Capture the cell that displays the provided text and extract its (X, Y) central coordinate. 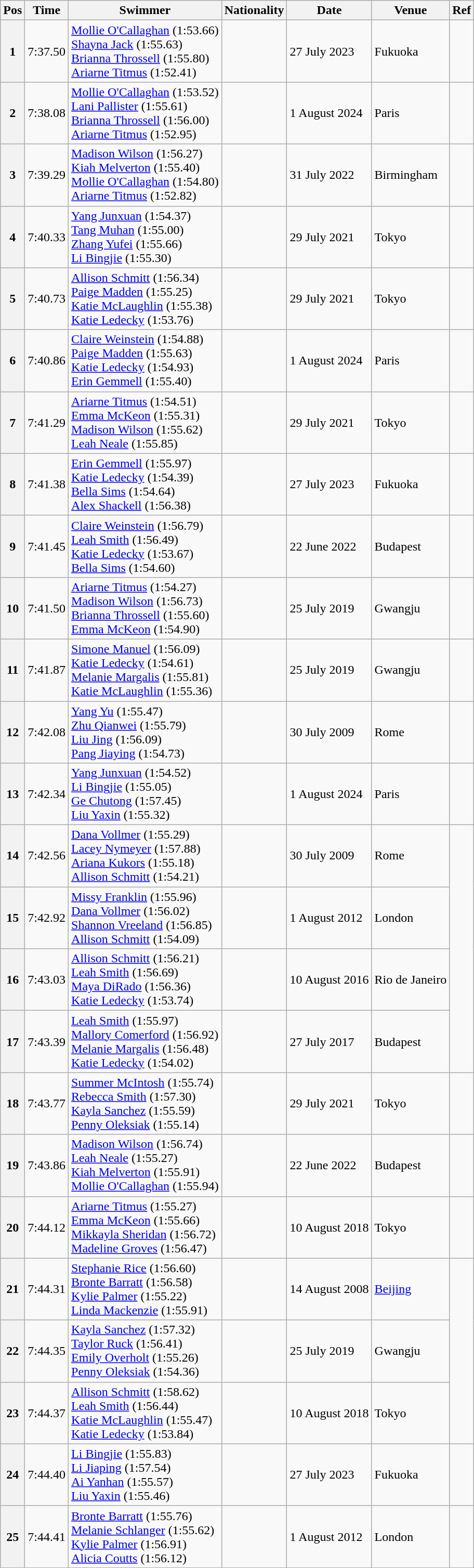
7:44.41 (47, 1537)
Missy Franklin (1:55.96)Dana Vollmer (1:56.02)Shannon Vreeland (1:56.85)Allison Schmitt (1:54.09) (146, 918)
7:43.39 (47, 1042)
Leah Smith (1:55.97)Mallory Comerford (1:56.92)Melanie Margalis (1:56.48)Katie Ledecky (1:54.02) (146, 1042)
10 (12, 608)
Ariarne Titmus (1:54.51)Emma McKeon (1:55.31)Madison Wilson (1:55.62)Leah Neale (1:55.85) (146, 422)
Allison Schmitt (1:56.34)Paige Madden (1:55.25)Katie McLaughlin (1:55.38)Katie Ledecky (1:53.76) (146, 298)
Summer McIntosh (1:55.74)Rebecca Smith (1:57.30)Kayla Sanchez (1:55.59)Penny Oleksiak (1:55.14) (146, 1103)
22 (12, 1351)
13 (12, 794)
2 (12, 113)
7:43.86 (47, 1166)
20 (12, 1227)
7:43.03 (47, 979)
27 July 2017 (330, 1042)
Yang Yu (1:55.47)Zhu Qianwei (1:55.79)Liu Jing (1:56.09)Pang Jiaying (1:54.73) (146, 732)
Time (47, 10)
7:38.08 (47, 113)
1 (12, 51)
Kayla Sanchez (1:57.32)Taylor Ruck (1:56.41)Emily Overholt (1:55.26)Penny Oleksiak (1:54.36) (146, 1351)
5 (12, 298)
7:41.87 (47, 670)
7:42.56 (47, 856)
8 (12, 485)
4 (12, 237)
Simone Manuel (1:56.09)Katie Ledecky (1:54.61)Melanie Margalis (1:55.81)Katie McLaughlin (1:55.36) (146, 670)
7:43.77 (47, 1103)
Mollie O'Callaghan (1:53.52)Lani Pallister (1:55.61)Brianna Throssell (1:56.00)Ariarne Titmus (1:52.95) (146, 113)
7:37.50 (47, 51)
7:42.08 (47, 732)
Swimmer (146, 10)
7:44.37 (47, 1413)
Date (330, 10)
11 (12, 670)
Pos (12, 10)
Madison Wilson (1:56.74)Leah Neale (1:55.27)Kiah Melverton (1:55.91)Mollie O'Callaghan (1:55.94) (146, 1166)
7:44.40 (47, 1474)
Birmingham (411, 175)
Yang Junxuan (1:54.37)Tang Muhan (1:55.00)Zhang Yufei (1:55.66)Li Bingjie (1:55.30) (146, 237)
Bronte Barratt (1:55.76)Melanie Schlanger (1:55.62)Kylie Palmer (1:56.91)Alicia Coutts (1:56.12) (146, 1537)
7:40.73 (47, 298)
15 (12, 918)
Ref (462, 10)
24 (12, 1474)
Claire Weinstein (1:56.79)Leah Smith (1:56.49)Katie Ledecky (1:53.67)Bella Sims (1:54.60) (146, 546)
7:44.31 (47, 1289)
12 (12, 732)
Venue (411, 10)
18 (12, 1103)
25 (12, 1537)
16 (12, 979)
23 (12, 1413)
19 (12, 1166)
Ariarne Titmus (1:55.27)Emma McKeon (1:55.66)Mikkayla Sheridan (1:56.72)Madeline Groves (1:56.47) (146, 1227)
Dana Vollmer (1:55.29)Lacey Nymeyer (1:57.88)Ariana Kukors (1:55.18)Allison Schmitt (1:54.21) (146, 856)
7:41.50 (47, 608)
Nationality (254, 10)
7:40.33 (47, 237)
21 (12, 1289)
7:40.86 (47, 361)
7:42.34 (47, 794)
Yang Junxuan (1:54.52)Li Bingjie (1:55.05)Ge Chutong (1:57.45)Liu Yaxin (1:55.32) (146, 794)
Stephanie Rice (1:56.60)Bronte Barratt (1:56.58)Kylie Palmer (1:55.22)Linda Mackenzie (1:55.91) (146, 1289)
Allison Schmitt (1:56.21)Leah Smith (1:56.69)Maya DiRado (1:56.36)Katie Ledecky (1:53.74) (146, 979)
Rio de Janeiro (411, 979)
7:42.92 (47, 918)
7:41.38 (47, 485)
7:44.35 (47, 1351)
Claire Weinstein (1:54.88)Paige Madden (1:55.63)Katie Ledecky (1:54.93)Erin Gemmell (1:55.40) (146, 361)
7:44.12 (47, 1227)
7 (12, 422)
Ariarne Titmus (1:54.27)Madison Wilson (1:56.73)Brianna Throssell (1:55.60)Emma McKeon (1:54.90) (146, 608)
Li Bingjie (1:55.83)Li Jiaping (1:57.54)Ai Yanhan (1:55.57)Liu Yaxin (1:55.46) (146, 1474)
14 August 2008 (330, 1289)
Madison Wilson (1:56.27)Kiah Melverton (1:55.40)Mollie O'Callaghan (1:54.80)Ariarne Titmus (1:52.82) (146, 175)
Erin Gemmell (1:55.97)Katie Ledecky (1:54.39)Bella Sims (1:54.64)Alex Shackell (1:56.38) (146, 485)
31 July 2022 (330, 175)
Allison Schmitt (1:58.62)Leah Smith (1:56.44)Katie McLaughlin (1:55.47)Katie Ledecky (1:53.84) (146, 1413)
10 August 2016 (330, 979)
Beijing (411, 1289)
Mollie O'Callaghan (1:53.66)Shayna Jack (1:55.63)Brianna Throssell (1:55.80)Ariarne Titmus (1:52.41) (146, 51)
7:39.29 (47, 175)
9 (12, 546)
17 (12, 1042)
14 (12, 856)
6 (12, 361)
7:41.45 (47, 546)
3 (12, 175)
7:41.29 (47, 422)
